Provide the [X, Y] coordinate of the cell's center where the given text is located.  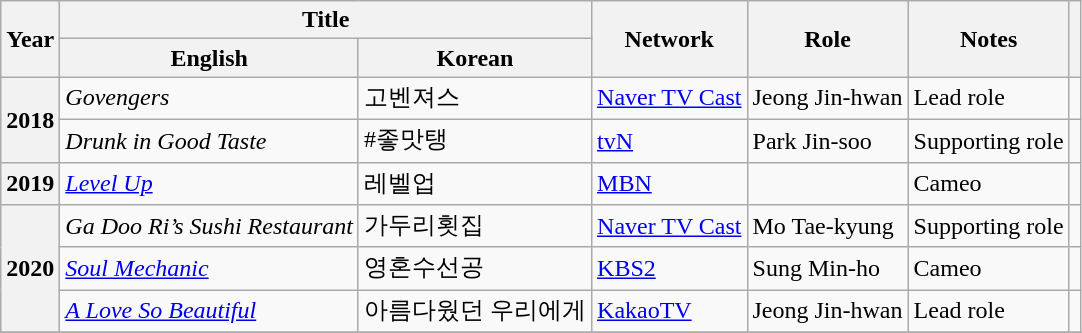
KBS2 [670, 268]
고벤져스 [474, 98]
2019 [30, 184]
#좋맛탱 [474, 140]
Ga Doo Ri’s Sushi Restaurant [210, 226]
Soul Mechanic [210, 268]
Title [326, 20]
레벨업 [474, 184]
영혼수선공 [474, 268]
Park Jin-soo [828, 140]
Drunk in Good Taste [210, 140]
tvN [670, 140]
Sung Min-ho [828, 268]
English [210, 58]
MBN [670, 184]
Level Up [210, 184]
Mo Tae-kyung [828, 226]
2020 [30, 269]
가두리횟집 [474, 226]
Role [828, 39]
2018 [30, 120]
Year [30, 39]
Korean [474, 58]
A Love So Beautiful [210, 312]
Network [670, 39]
KakaoTV [670, 312]
아름다웠던 우리에게 [474, 312]
Notes [988, 39]
Govengers [210, 98]
